Detect which cell encompasses the target text, then output its (x, y) center coordinate. 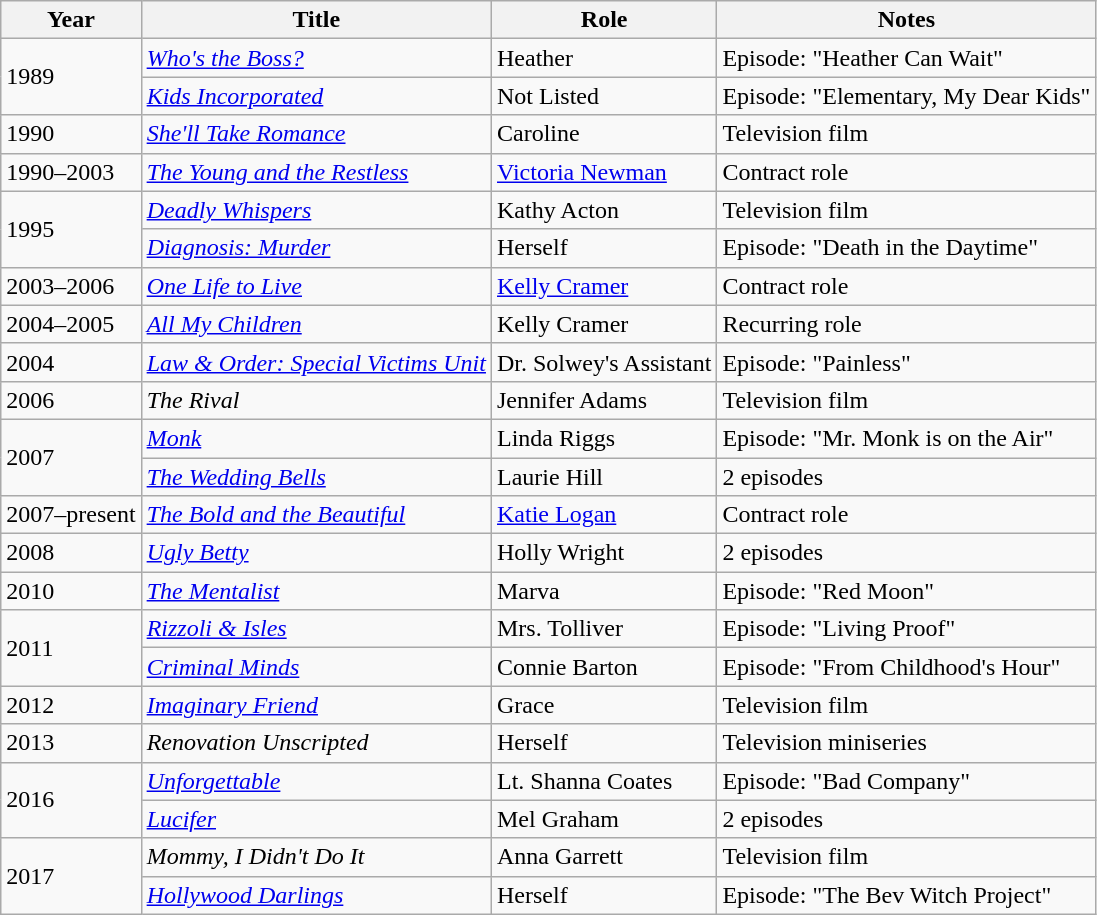
Episode: "The Bev Witch Project" (906, 895)
Unforgettable (316, 781)
Year (71, 20)
Diagnosis: Murder (316, 248)
2003–2006 (71, 286)
Caroline (604, 134)
Role (604, 20)
2010 (71, 591)
Heather (604, 58)
Episode: "Heather Can Wait" (906, 58)
The Young and the Restless (316, 172)
Episode: "Death in the Daytime" (906, 248)
Recurring role (906, 324)
2012 (71, 705)
Episode: "Painless" (906, 362)
2016 (71, 800)
The Rival (316, 400)
Marva (604, 591)
Victoria Newman (604, 172)
Mel Graham (604, 819)
The Bold and the Beautiful (316, 515)
1995 (71, 229)
Not Listed (604, 96)
Renovation Unscripted (316, 743)
Laurie Hill (604, 477)
Mommy, I Didn't Do It (316, 857)
The Mentalist (316, 591)
Episode: "Bad Company" (906, 781)
2004 (71, 362)
1990 (71, 134)
Episode: "Elementary, My Dear Kids" (906, 96)
Anna Garrett (604, 857)
Episode: "Mr. Monk is on the Air" (906, 438)
Kathy Acton (604, 210)
Criminal Minds (316, 667)
Title (316, 20)
Holly Wright (604, 553)
Kids Incorporated (316, 96)
Television miniseries (906, 743)
Imaginary Friend (316, 705)
Episode: "From Childhood's Hour" (906, 667)
2008 (71, 553)
2007–present (71, 515)
Rizzoli & Isles (316, 629)
All My Children (316, 324)
2004–2005 (71, 324)
Monk (316, 438)
Who's the Boss? (316, 58)
The Wedding Bells (316, 477)
Linda Riggs (604, 438)
Dr. Solwey's Assistant (604, 362)
Connie Barton (604, 667)
Katie Logan (604, 515)
1989 (71, 77)
Episode: "Living Proof" (906, 629)
Jennifer Adams (604, 400)
2017 (71, 876)
2007 (71, 457)
Lucifer (316, 819)
Deadly Whispers (316, 210)
Hollywood Darlings (316, 895)
2011 (71, 648)
Episode: "Red Moon" (906, 591)
2013 (71, 743)
Law & Order: Special Victims Unit (316, 362)
She'll Take Romance (316, 134)
Grace (604, 705)
Mrs. Tolliver (604, 629)
Ugly Betty (316, 553)
Lt. Shanna Coates (604, 781)
One Life to Live (316, 286)
2006 (71, 400)
Notes (906, 20)
1990–2003 (71, 172)
